Locate the cell with the specified text and output its [X, Y] center coordinate. 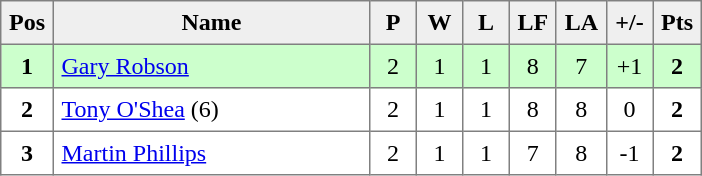
W [439, 23]
0 [629, 110]
3 [27, 153]
+1 [629, 66]
-1 [629, 153]
+/- [629, 23]
Name [211, 23]
P [393, 23]
LA [581, 23]
Pos [27, 23]
Pts [677, 23]
Martin Phillips [211, 153]
Gary Robson [211, 66]
L [486, 23]
Tony O'Shea (6) [211, 110]
LF [532, 23]
